Identify which cell holds the provided text, then report its [X, Y] central coordinate. 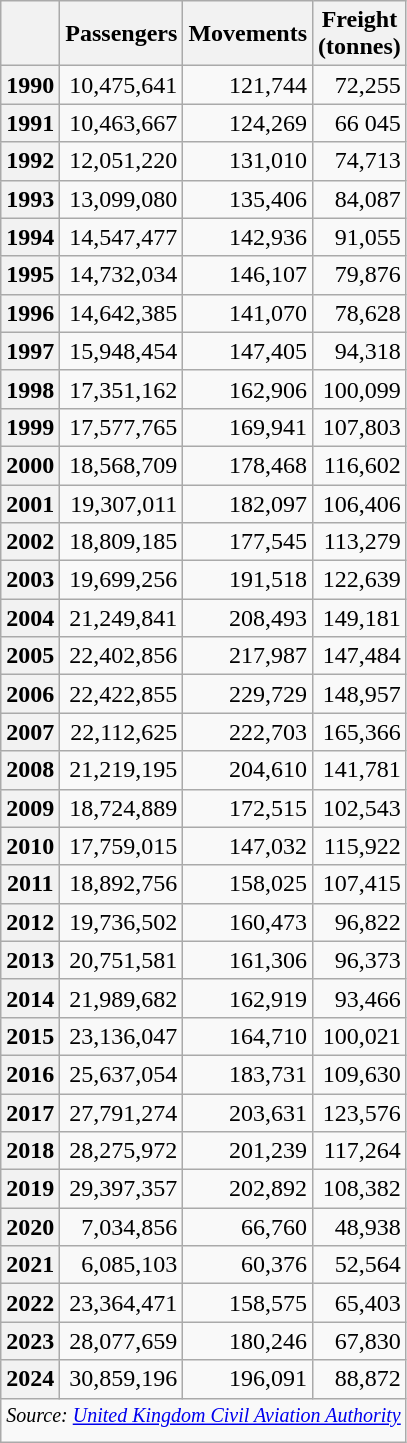
172,515 [248, 808]
115,922 [360, 846]
2021 [30, 1265]
2007 [30, 732]
2015 [30, 1036]
Passengers [122, 34]
122,639 [360, 580]
201,239 [248, 1151]
65,403 [360, 1303]
28,275,972 [122, 1151]
7,034,856 [122, 1227]
2005 [30, 656]
142,936 [248, 237]
164,710 [248, 1036]
2008 [30, 770]
202,892 [248, 1189]
113,279 [360, 542]
2006 [30, 694]
1990 [30, 85]
10,463,667 [122, 123]
116,602 [360, 465]
22,422,855 [122, 694]
66,760 [248, 1227]
217,987 [248, 656]
1995 [30, 275]
60,376 [248, 1265]
14,642,385 [122, 313]
17,351,162 [122, 389]
21,249,841 [122, 618]
177,545 [248, 542]
28,077,659 [122, 1341]
169,941 [248, 427]
18,568,709 [122, 465]
22,402,856 [122, 656]
2013 [30, 960]
78,628 [360, 313]
204,610 [248, 770]
165,366 [360, 732]
1991 [30, 123]
1993 [30, 199]
2010 [30, 846]
106,406 [360, 503]
17,759,015 [122, 846]
1998 [30, 389]
74,713 [360, 161]
180,246 [248, 1341]
191,518 [248, 580]
2004 [30, 618]
2020 [30, 1227]
52,564 [360, 1265]
161,306 [248, 960]
6,085,103 [122, 1265]
23,136,047 [122, 1036]
96,373 [360, 960]
107,803 [360, 427]
29,397,357 [122, 1189]
19,307,011 [122, 503]
2011 [30, 884]
146,107 [248, 275]
141,070 [248, 313]
Freight(tonnes) [360, 34]
158,025 [248, 884]
2016 [30, 1074]
Movements [248, 34]
2003 [30, 580]
102,543 [360, 808]
108,382 [360, 1189]
183,731 [248, 1074]
141,781 [360, 770]
91,055 [360, 237]
2018 [30, 1151]
18,809,185 [122, 542]
117,264 [360, 1151]
1997 [30, 351]
162,919 [248, 998]
147,405 [248, 351]
148,957 [360, 694]
131,010 [248, 161]
1999 [30, 427]
100,021 [360, 1036]
12,051,220 [122, 161]
48,938 [360, 1227]
30,859,196 [122, 1379]
158,575 [248, 1303]
196,091 [248, 1379]
123,576 [360, 1113]
1992 [30, 161]
2022 [30, 1303]
18,892,756 [122, 884]
79,876 [360, 275]
25,637,054 [122, 1074]
203,631 [248, 1113]
2002 [30, 542]
124,269 [248, 123]
208,493 [248, 618]
229,729 [248, 694]
67,830 [360, 1341]
93,466 [360, 998]
182,097 [248, 503]
2000 [30, 465]
14,547,477 [122, 237]
178,468 [248, 465]
10,475,641 [122, 85]
2014 [30, 998]
2019 [30, 1189]
Source: United Kingdom Civil Aviation Authority [204, 1420]
147,484 [360, 656]
21,219,195 [122, 770]
14,732,034 [122, 275]
2001 [30, 503]
1994 [30, 237]
27,791,274 [122, 1113]
66 045 [360, 123]
1996 [30, 313]
2024 [30, 1379]
2009 [30, 808]
20,751,581 [122, 960]
72,255 [360, 85]
2017 [30, 1113]
22,112,625 [122, 732]
100,099 [360, 389]
222,703 [248, 732]
17,577,765 [122, 427]
2023 [30, 1341]
2012 [30, 922]
149,181 [360, 618]
84,087 [360, 199]
96,822 [360, 922]
109,630 [360, 1074]
19,736,502 [122, 922]
21,989,682 [122, 998]
88,872 [360, 1379]
18,724,889 [122, 808]
94,318 [360, 351]
162,906 [248, 389]
160,473 [248, 922]
13,099,080 [122, 199]
107,415 [360, 884]
19,699,256 [122, 580]
23,364,471 [122, 1303]
121,744 [248, 85]
15,948,454 [122, 351]
135,406 [248, 199]
147,032 [248, 846]
